Find where the given text appears and provide that cell's center as [X, Y] coordinate. 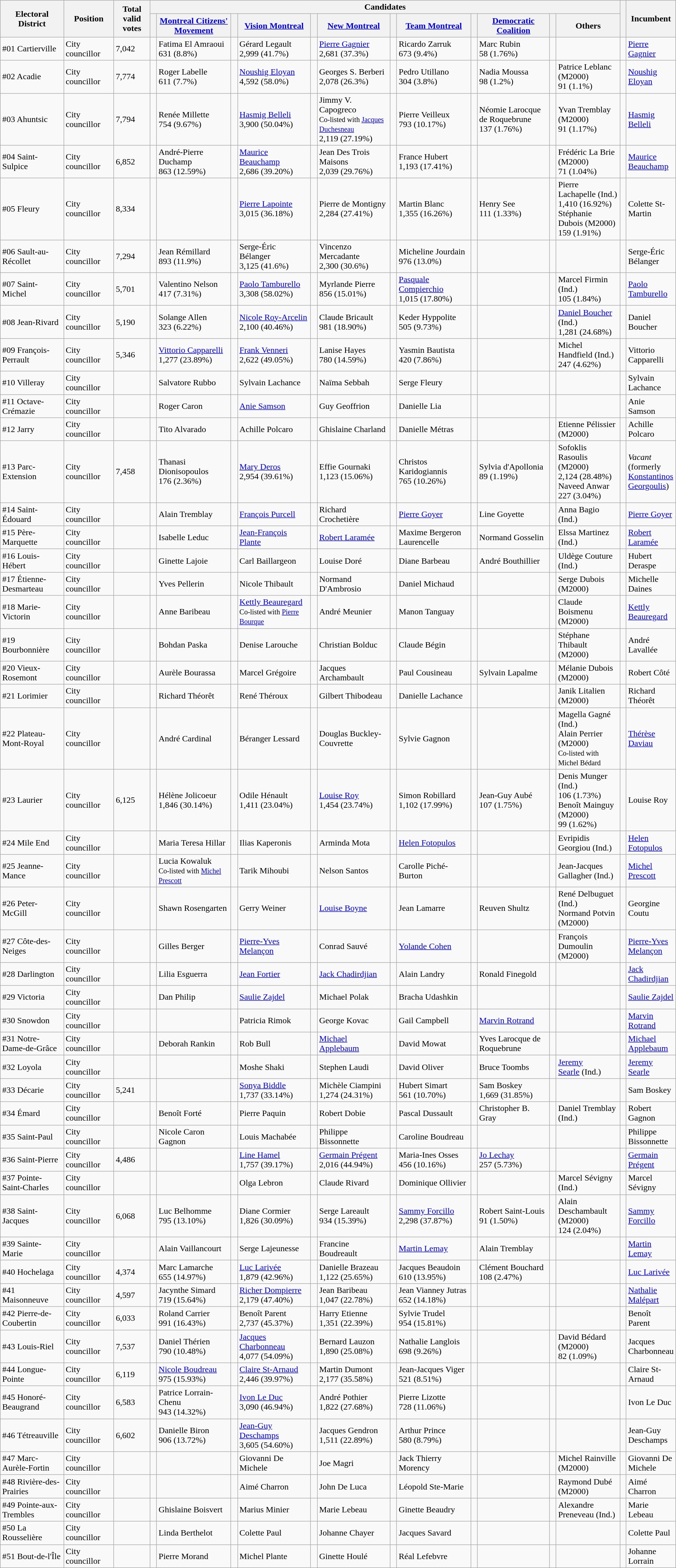
Nadia Moussa98 (1.2%) [513, 77]
Evripidis Georgiou (Ind.) [588, 843]
Reuven Shultz [513, 908]
Diane Cormier1,826 (30.09%) [274, 1216]
Maria-Ines Osses456 (10.16%) [434, 1159]
Marcel Grégoire [274, 673]
Paul Cousineau [434, 673]
Sofoklis Rasoulis (M2000)2,124 (28.48%)Naveed Anwar227 (3.04%) [588, 472]
Jean Lamarre [434, 908]
David Oliver [434, 1067]
Michel Rainville (M2000) [588, 1463]
Germain Prégent2,016 (44.94%) [354, 1159]
Position [89, 19]
Vittorio Capparelli [651, 355]
Normand D'Ambrosio [354, 584]
Janik Litalien (M2000) [588, 696]
#06 Sault-au-Récollet [32, 256]
Benoît Parent [651, 1318]
#35 Saint-Paul [32, 1137]
#17 Étienne-Desmarteau [32, 584]
#40 Hochelaga [32, 1272]
Renée Millette754 (9.67%) [194, 119]
Etienne Pélissier (M2000) [588, 430]
Daniel Thérien790 (10.48%) [194, 1346]
Paolo Tamburello [651, 289]
Georgine Coutu [651, 908]
Claude Boismenu (M2000) [588, 612]
Aurèle Bourassa [194, 673]
#47 Marc-Aurèle-Fortin [32, 1463]
Manon Tanguay [434, 612]
Mary Deros2,954 (39.61%) [274, 472]
Pierre Lizotte728 (11.06%) [434, 1402]
Jean Rémillard893 (11.9%) [194, 256]
4,486 [132, 1159]
Henry See111 (1.33%) [513, 209]
Luc Larivée [651, 1272]
Jacques Beaudoin610 (13.95%) [434, 1272]
Jeremy Searle (Ind.) [588, 1067]
Claude Bricault981 (18.90%) [354, 322]
Democratic Coalition [513, 26]
6,583 [132, 1402]
Jean-Guy Deschamps3,605 (54.60%) [274, 1435]
#50 La Rousselière [32, 1533]
Jean-Guy Deschamps [651, 1435]
Yvan Tremblay (M2000)91 (1.17%) [588, 119]
Christopher B. Gray [513, 1113]
Lanise Hayes780 (14.59%) [354, 355]
Michel Plante [274, 1556]
Yves Pellerin [194, 584]
Jimmy V. CapogrecoCo-listed with Jacques Duchesneau2,119 (27.19%) [354, 119]
Jacques Gendron1,511 (22.89%) [354, 1435]
#03 Ahuntsic [32, 119]
Maria Teresa Hillar [194, 843]
4,597 [132, 1295]
6,602 [132, 1435]
Caroline Boudreau [434, 1137]
Sonya Biddle1,737 (33.14%) [274, 1090]
Team Montreal [434, 26]
Louise Roy1,454 (23.74%) [354, 800]
Germain Prégent [651, 1159]
4,374 [132, 1272]
Jean Vianney Jutras652 (14.18%) [434, 1295]
Daniel Michaud [434, 584]
6,033 [132, 1318]
Danielle Métras [434, 430]
Marc Rubin58 (1.76%) [513, 49]
Serge Fleury [434, 382]
Moshe Shaki [274, 1067]
Jacques Charbonneau [651, 1346]
#19 Bourbonnière [32, 645]
Bernard Lauzon1,890 (25.08%) [354, 1346]
Jean-Guy Aubé107 (1.75%) [513, 800]
Christos Karidogiannis765 (10.26%) [434, 472]
Ronald Finegold [513, 974]
Bracha Udashkin [434, 998]
#02 Acadie [32, 77]
Hubert Deraspe [651, 561]
Diane Barbeau [434, 561]
Stéphane Thibault (M2000) [588, 645]
Robert Côté [651, 673]
Thanasi Dionisopoulos176 (2.36%) [194, 472]
Jacques Charbonneau4,077 (54.09%) [274, 1346]
Pedro Utillano304 (3.8%) [434, 77]
Roland Carrier991 (16.43%) [194, 1318]
Réal Lefebvre [434, 1556]
Pasquale Compierchio1,015 (17.80%) [434, 289]
#51 Bout-de-l'Île [32, 1556]
Serge Lajeunesse [274, 1249]
Danielle Biron906 (13.72%) [194, 1435]
#15 Père-Marquette [32, 537]
6,068 [132, 1216]
Arthur Prince580 (8.79%) [434, 1435]
Pierre Morand [194, 1556]
Patrice Leblanc (M2000)91 (1.1%) [588, 77]
Ginette Houlé [354, 1556]
#10 Villeray [32, 382]
Maurice Beauchamp2,686 (39.20%) [274, 162]
Others [588, 26]
Gilbert Thibodeau [354, 696]
Serge-Éric Bélanger [651, 256]
#30 Snowdon [32, 1020]
Noushig Eloyan4,592 (58.0%) [274, 77]
Pierre Paquin [274, 1113]
Carl Baillargeon [274, 561]
Danielle Lia [434, 406]
Michel Handfield (Ind.)247 (4.62%) [588, 355]
#18 Marie-Victorin [32, 612]
#34 Émard [32, 1113]
Fatima El Amraoui631 (8.8%) [194, 49]
Stephen Laudi [354, 1067]
Clément Bouchard108 (2.47%) [513, 1272]
#39 Sainte-Marie [32, 1249]
Sylvie Trudel954 (15.81%) [434, 1318]
#49 Pointe-aux-Trembles [32, 1510]
Vittorio Capparelli1,277 (23.89%) [194, 355]
6,119 [132, 1374]
Hasmig Belleli [651, 119]
7,774 [132, 77]
Benoît Forté [194, 1113]
Candidates [385, 7]
Keder Hyppolite505 (9.73%) [434, 322]
Line Hamel1,757 (39.17%) [274, 1159]
#04 Saint-Sulpice [32, 162]
Naïma Sebbah [354, 382]
#27 Côte-des-Neiges [32, 946]
Pierre Veilleux793 (10.17%) [434, 119]
Nicole Caron Gagnon [194, 1137]
#32 Loyola [32, 1067]
Jean Des Trois Maisons2,039 (29.76%) [354, 162]
Gail Campbell [434, 1020]
Dominique Ollivier [434, 1183]
Christian Bolduc [354, 645]
Pierre Gagnier [651, 49]
Daniel Boucher (Ind.)1,281 (24.68%) [588, 322]
Odile Hénault1,411 (23.04%) [274, 800]
Louise Boyne [354, 908]
#45 Honoré-Beaugrand [32, 1402]
Sammy Forcillo [651, 1216]
Léopold Ste-Marie [434, 1486]
Yves Larocque de Roquebrune [513, 1044]
David Bédard (M2000)82 (1.09%) [588, 1346]
Georges S. Berberi2,078 (26.3%) [354, 77]
Simon Robillard1,102 (17.99%) [434, 800]
7,294 [132, 256]
Frédéric La Brie (M2000)71 (1.04%) [588, 162]
Michèle Ciampini1,274 (24.31%) [354, 1090]
Elssa Martinez (Ind.) [588, 537]
Marcel Sévigny (Ind.) [588, 1183]
Sylvia d'Apollonia89 (1.19%) [513, 472]
Nicole Boudreau975 (15.93%) [194, 1374]
Normand Gosselin [513, 537]
Nathalie Malépart [651, 1295]
Vision Montreal [274, 26]
#01 Cartierville [32, 49]
#16 Louis-Hébert [32, 561]
Ricardo Zarruk673 (9.4%) [434, 49]
#42 Pierre-de-Coubertin [32, 1318]
#13 Parc-Extension [32, 472]
Marcel Firmin (Ind.)105 (1.84%) [588, 289]
5,346 [132, 355]
Thérèse Daviau [651, 739]
#29 Victoria [32, 998]
Hubert Simart561 (10.70%) [434, 1090]
Robert Gagnon [651, 1113]
Sam Boskey1,669 (31.85%) [513, 1090]
Claude Bégin [434, 645]
Pierre Lachapelle (Ind.)1,410 (16.92%)Stéphanie Dubois (M2000)159 (1.91%) [588, 209]
Olga Lebron [274, 1183]
Pierre Gagnier2,681 (37.3%) [354, 49]
7,537 [132, 1346]
New Montreal [354, 26]
Michelle Daines [651, 584]
Valentino Nelson417 (7.31%) [194, 289]
#26 Peter-McGill [32, 908]
Shawn Rosengarten [194, 908]
Louis Machabée [274, 1137]
Robert Saint-Louis91 (1.50%) [513, 1216]
Nelson Santos [354, 871]
Francine Boudreault [354, 1249]
Jeremy Searle [651, 1067]
Ghislaine Charland [354, 430]
Michael Polak [354, 998]
Martin Blanc1,355 (16.26%) [434, 209]
Frank Venneri2,622 (49.05%) [274, 355]
Patrice Lorrain-Chenu943 (14.32%) [194, 1402]
Bruce Toombs [513, 1067]
#44 Longue-Pointe [32, 1374]
Vacant (formerly Konstantinos Georgoulis) [651, 472]
Isabelle Leduc [194, 537]
Sammy Forcillo2,298 (37.87%) [434, 1216]
René Delbuguet (Ind.)Normand Potvin (M2000) [588, 908]
Roger Caron [194, 406]
Kettly BeauregardCo-listed with Pierre Bourque [274, 612]
7,794 [132, 119]
#05 Fleury [32, 209]
#36 Saint-Pierre [32, 1159]
Ginette Lajoie [194, 561]
George Kovac [354, 1020]
Ivon Le Duc [651, 1402]
Colette St-Martin [651, 209]
Danielle Lachance [434, 696]
Douglas Buckley-Couvrette [354, 739]
8,334 [132, 209]
Alain Landry [434, 974]
André Meunier [354, 612]
Daniel Tremblay (Ind.) [588, 1113]
Montreal Citizens' Movement [194, 26]
#46 Tétreauville [32, 1435]
Jean-François Plante [274, 537]
Magella Gagné (Ind.)Alain Perrier (M2000)Co-listed with Michel Bédard [588, 739]
Sylvie Gagnon [434, 739]
#23 Laurier [32, 800]
Harry Etienne1,351 (22.39%) [354, 1318]
Bohdan Paska [194, 645]
Michel Prescott [651, 871]
Jacynthe Simard719 (15.64%) [194, 1295]
6,852 [132, 162]
Serge-Éric Bélanger3,125 (41.6%) [274, 256]
7,042 [132, 49]
René Théroux [274, 696]
Rob Bull [274, 1044]
Martin Dumont2,177 (35.58%) [354, 1374]
Roger Labelle611 (7.7%) [194, 77]
Carolle Piché-Burton [434, 871]
John De Luca [354, 1486]
Ivon Le Duc3,090 (46.94%) [274, 1402]
Sylvain Lapalme [513, 673]
Paolo Tamburello3,308 (58.02%) [274, 289]
André Pothier1,822 (27.68%) [354, 1402]
#12 Jarry [32, 430]
Myrlande Pierre856 (15.01%) [354, 289]
Nicole Thibault [274, 584]
Gilles Berger [194, 946]
Tarik Mihoubi [274, 871]
#22 Plateau-Mont-Royal [32, 739]
André-Pierre Duchamp863 (12.59%) [194, 162]
Jean-Jacques Viger521 (8.51%) [434, 1374]
Salvatore Rubbo [194, 382]
Patricia Rimok [274, 1020]
#21 Lorimier [32, 696]
Louise Roy [651, 800]
#31 Notre-Dame-de-Grâce [32, 1044]
Kettly Beauregard [651, 612]
Pierre Lapointe3,015 (36.18%) [274, 209]
Serge Dubois (M2000) [588, 584]
Johanne Lorrain [651, 1556]
Luc Belhomme795 (13.10%) [194, 1216]
Claire St-Arnaud2,446 (39.97%) [274, 1374]
Marius Minier [274, 1510]
François Purcell [274, 514]
#20 Vieux-Rosemont [32, 673]
#08 Jean-Rivard [32, 322]
#48 Rivière-des-Prairies [32, 1486]
Marcel Sévigny [651, 1183]
#07 Saint-Michel [32, 289]
Néomie Larocque de Roquebrune137 (1.76%) [513, 119]
François Dumoulin (M2000) [588, 946]
Electoral District [32, 19]
Luc Larivée1,879 (42.96%) [274, 1272]
Jo Lechay257 (5.73%) [513, 1159]
Maxime Bergeron Laurencelle [434, 537]
Lucia KowalukCo-listed with Michel Prescott [194, 871]
Anna Bagio (Ind.) [588, 514]
Richard Crochetière [354, 514]
Pierre de Montigny2,284 (27.41%) [354, 209]
Yasmin Bautista420 (7.86%) [434, 355]
5,190 [132, 322]
Denise Larouche [274, 645]
Marc Lamarche655 (14.97%) [194, 1272]
Gerry Weiner [274, 908]
Jean Fortier [274, 974]
André Cardinal [194, 739]
Total valid votes [132, 19]
Sam Boskey [651, 1090]
Ginette Beaudry [434, 1510]
Danielle Brazeau1,122 (25.65%) [354, 1272]
Anne Baribeau [194, 612]
5,241 [132, 1090]
Claire St-Arnaud [651, 1374]
Dan Philip [194, 998]
Claude Rivard [354, 1183]
Jack Thierry Morency [434, 1463]
#37 Pointe-Saint-Charles [32, 1183]
#28 Darlington [32, 974]
Incumbent [651, 19]
Yolande Cohen [434, 946]
Ghislaine Boisvert [194, 1510]
#11 Octave-Crémazie [32, 406]
Johanne Chayer [354, 1533]
Joe Magri [354, 1463]
David Mowat [434, 1044]
Nicole Roy-Arcelin2,100 (40.46%) [274, 322]
Mélanie Dubois (M2000) [588, 673]
Alexandre Preneveau (Ind.) [588, 1510]
#33 Décarie [32, 1090]
André Lavallée [651, 645]
Conrad Sauvé [354, 946]
7,458 [132, 472]
6,125 [132, 800]
Robert Dobie [354, 1113]
André Bouthillier [513, 561]
#41 Maisonneuve [32, 1295]
Gérard Legault2,999 (41.7%) [274, 49]
Jean-Jacques Gallagher (Ind.) [588, 871]
Line Goyette [513, 514]
Lilia Esguerra [194, 974]
Jacques Archambault [354, 673]
Maurice Beauchamp [651, 162]
Tito Alvarado [194, 430]
Noushig Eloyan [651, 77]
Uldège Couture (Ind.) [588, 561]
Hélène Jolicoeur1,846 (30.14%) [194, 800]
Denis Munger (Ind.) 106 (1.73%)Benoît Mainguy (M2000)99 (1.62%) [588, 800]
Effie Gournaki1,123 (15.06%) [354, 472]
Serge Lareault934 (15.39%) [354, 1216]
Arminda Mota [354, 843]
Micheline Jourdain976 (13.0%) [434, 256]
Alain Deschambault (M2000)124 (2.04%) [588, 1216]
#38 Saint-Jacques [32, 1216]
Richer Dompierre2,179 (47.40%) [274, 1295]
Pascal Dussault [434, 1113]
Solange Allen323 (6.22%) [194, 322]
#09 François-Perrault [32, 355]
Deborah Rankin [194, 1044]
Alain Vaillancourt [194, 1249]
Hasmig Belleli3,900 (50.04%) [274, 119]
Benoît Parent2,737 (45.37%) [274, 1318]
Nathalie Langlois698 (9.26%) [434, 1346]
France Hubert1,193 (17.41%) [434, 162]
#25 Jeanne-Mance [32, 871]
Vincenzo Mercadante2,300 (30.6%) [354, 256]
Louise Doré [354, 561]
#14 Saint-Édouard [32, 514]
#43 Louis-Riel [32, 1346]
Linda Berthelot [194, 1533]
Jacques Savard [434, 1533]
#24 Mile End [32, 843]
5,701 [132, 289]
Guy Geoffrion [354, 406]
Béranger Lessard [274, 739]
Daniel Boucher [651, 322]
Ilias Kaperonis [274, 843]
Jean Baribeau1,047 (22.78%) [354, 1295]
Raymond Dubé (M2000) [588, 1486]
